Output the (X, Y) coordinate of the center of the cell containing the given text.  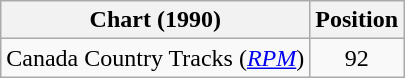
Position (357, 20)
92 (357, 58)
Canada Country Tracks (RPM) (156, 58)
Chart (1990) (156, 20)
